From the cell containing the given text, extract its center point as (X, Y) coordinate. 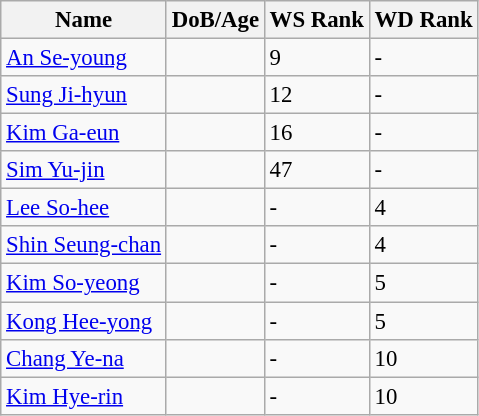
Name (84, 20)
Chang Ye-na (84, 358)
Kim Hye-rin (84, 396)
Sim Yu-jin (84, 170)
WS Rank (316, 20)
12 (316, 95)
Kim So-yeong (84, 283)
Kong Hee-yong (84, 321)
DoB/Age (215, 20)
47 (316, 170)
Sung Ji-hyun (84, 95)
WD Rank (424, 20)
Kim Ga-eun (84, 133)
Lee So-hee (84, 208)
An Se-young (84, 58)
Shin Seung-chan (84, 245)
16 (316, 133)
9 (316, 58)
